Return (X, Y) of the center of cell containing provided text 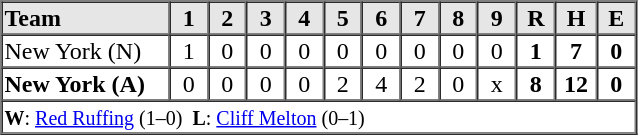
6 (382, 18)
E (616, 18)
3 (266, 18)
x (498, 84)
Team (86, 18)
9 (498, 18)
New York (A) (86, 84)
12 (576, 84)
New York (N) (86, 50)
R (536, 18)
H (576, 18)
W: Red Ruffing (1–0) L: Cliff Melton (0–1) (319, 116)
5 (342, 18)
